Capture the cell that displays the provided text and extract its [X, Y] central coordinate. 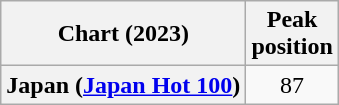
Peakposition [292, 34]
Chart (2023) [124, 34]
87 [292, 85]
Japan (Japan Hot 100) [124, 85]
